Provide the (x, y) coordinate of the cell's center where the given text is located.  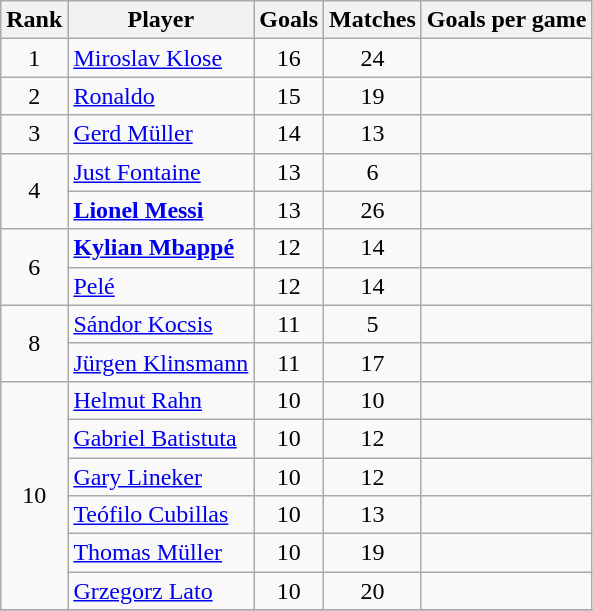
20 (373, 591)
8 (34, 343)
16 (289, 58)
4 (34, 191)
Goals (289, 20)
1 (34, 58)
Ronaldo (161, 96)
15 (289, 96)
Jürgen Klinsmann (161, 362)
Pelé (161, 286)
Goals per game (506, 20)
Player (161, 20)
Lionel Messi (161, 210)
Miroslav Klose (161, 58)
Sándor Kocsis (161, 324)
Kylian Mbappé (161, 248)
5 (373, 324)
Rank (34, 20)
Helmut Rahn (161, 400)
3 (34, 134)
Gary Lineker (161, 477)
2 (34, 96)
Teófilo Cubillas (161, 515)
Matches (373, 20)
Gabriel Batistuta (161, 438)
24 (373, 58)
26 (373, 210)
Gerd Müller (161, 134)
17 (373, 362)
Thomas Müller (161, 553)
Grzegorz Lato (161, 591)
Just Fontaine (161, 172)
